Extract the [X, Y] coordinate from the center of the cell holding the provided text.  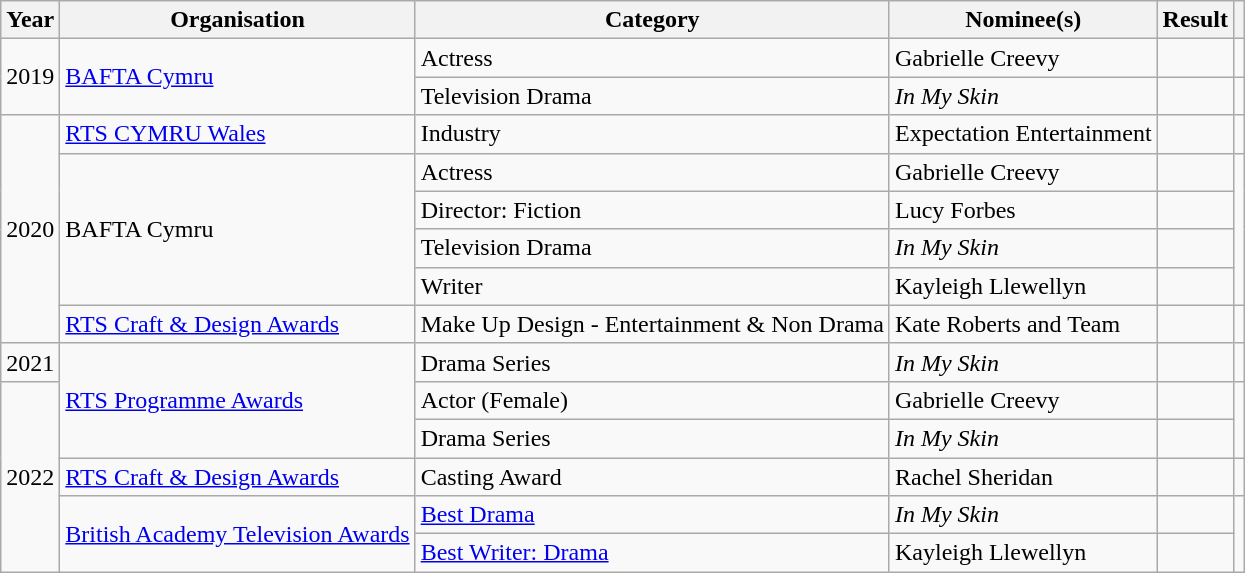
Industry [652, 134]
2019 [30, 77]
Nominee(s) [1023, 20]
2020 [30, 229]
Make Up Design - Entertainment & Non Drama [652, 324]
Kate Roberts and Team [1023, 324]
Rachel Sheridan [1023, 477]
RTS Programme Awards [238, 400]
Best Writer: Drama [652, 553]
Year [30, 20]
Expectation Entertainment [1023, 134]
Best Drama [652, 515]
Director: Fiction [652, 210]
Casting Award [652, 477]
RTS CYMRU Wales [238, 134]
Organisation [238, 20]
2021 [30, 362]
British Academy Television Awards [238, 534]
Writer [652, 286]
2022 [30, 476]
Result [1195, 20]
Actor (Female) [652, 400]
Lucy Forbes [1023, 210]
Category [652, 20]
